Search for the cell housing the specified text and yield its [x, y] center coordinate. 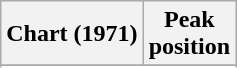
Chart (1971) [72, 34]
Peakposition [189, 34]
